From the cell containing the given text, extract its center point as [x, y] coordinate. 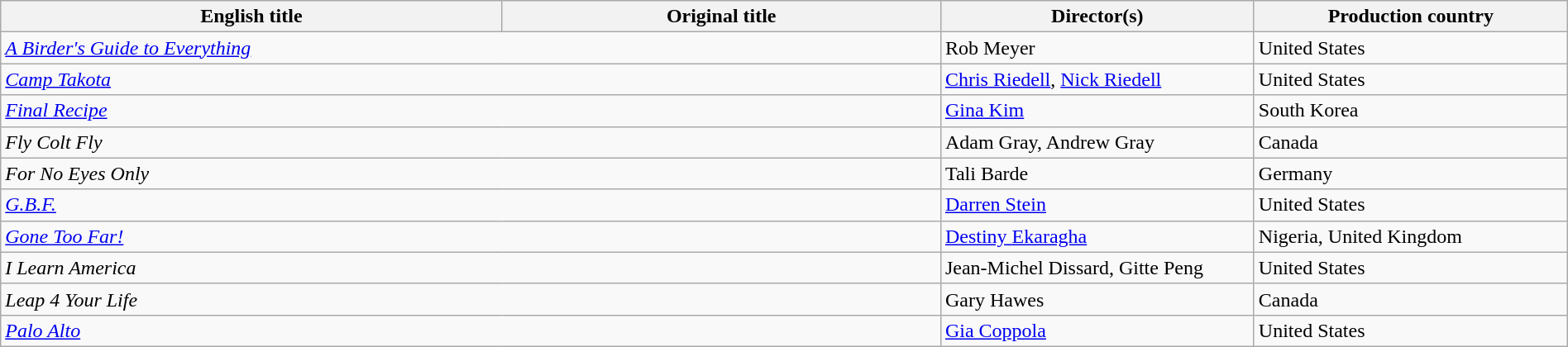
Jean-Michel Dissard, Gitte Peng [1097, 268]
A Birder's Guide to Everything [471, 48]
G.B.F. [471, 205]
For No Eyes Only [471, 173]
I Learn America [471, 268]
Germany [1411, 173]
Palo Alto [471, 330]
Tali Barde [1097, 173]
Adam Gray, Andrew Gray [1097, 142]
Gia Coppola [1097, 330]
Original title [721, 17]
English title [251, 17]
Darren Stein [1097, 205]
Camp Takota [471, 79]
Leap 4 Your Life [471, 299]
Fly Colt Fly [471, 142]
Director(s) [1097, 17]
Nigeria, United Kingdom [1411, 236]
Production country [1411, 17]
Gone Too Far! [471, 236]
Final Recipe [471, 111]
Chris Riedell, Nick Riedell [1097, 79]
Rob Meyer [1097, 48]
South Korea [1411, 111]
Destiny Ekaragha [1097, 236]
Gina Kim [1097, 111]
Gary Hawes [1097, 299]
